From the cell containing the given text, extract its center point as [x, y] coordinate. 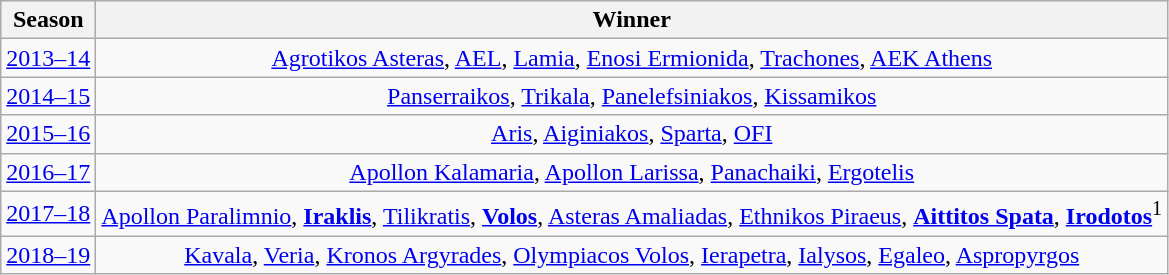
Agrotikos Asteras, AEL, Lamia, Enosi Ermionida, Trachones, AEK Athens [632, 58]
Apollon Kalamaria, Apollon Larissa, Panachaiki, Ergotelis [632, 172]
2014–15 [48, 96]
Apollon Paralimnio, Iraklis, Tilikratis, Volos, Asteras Amaliadas, Ethnikos Piraeus, Aittitos Spata, Irodotos1 [632, 214]
Season [48, 20]
Kavala, Veria, Kronos Argyrades, Olympiacos Volos, Ierapetra, Ialysos, Egaleo, Aspropyrgos [632, 255]
2017–18 [48, 214]
Aris, Aiginiakos, Sparta, OFI [632, 134]
2015–16 [48, 134]
Winner [632, 20]
2016–17 [48, 172]
2018–19 [48, 255]
2013–14 [48, 58]
Panserraikos, Trikala, Panelefsiniakos, Kissamikos [632, 96]
